Find where the given text appears and provide that cell's center as (X, Y) coordinate. 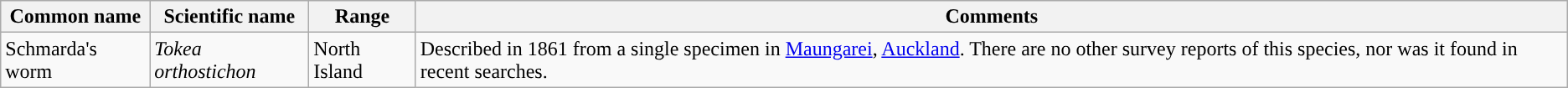
Comments (992, 17)
Tokea orthostichon (230, 60)
North Island (362, 60)
Range (362, 17)
Scientific name (230, 17)
Common name (75, 17)
Schmarda's worm (75, 60)
